Extract the (x, y) coordinate from the center of the cell holding the provided text.  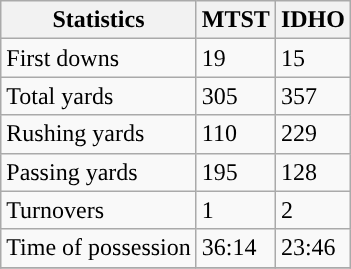
Rushing yards (99, 134)
First downs (99, 58)
Time of possession (99, 248)
MTST (236, 20)
110 (236, 134)
1 (236, 210)
IDHO (312, 20)
2 (312, 210)
23:46 (312, 248)
Turnovers (99, 210)
229 (312, 134)
128 (312, 172)
Passing yards (99, 172)
195 (236, 172)
305 (236, 96)
Statistics (99, 20)
15 (312, 58)
Total yards (99, 96)
19 (236, 58)
357 (312, 96)
36:14 (236, 248)
